Pinpoint the cell where the given text exists, returning its (X, Y) midpoint coordinate. 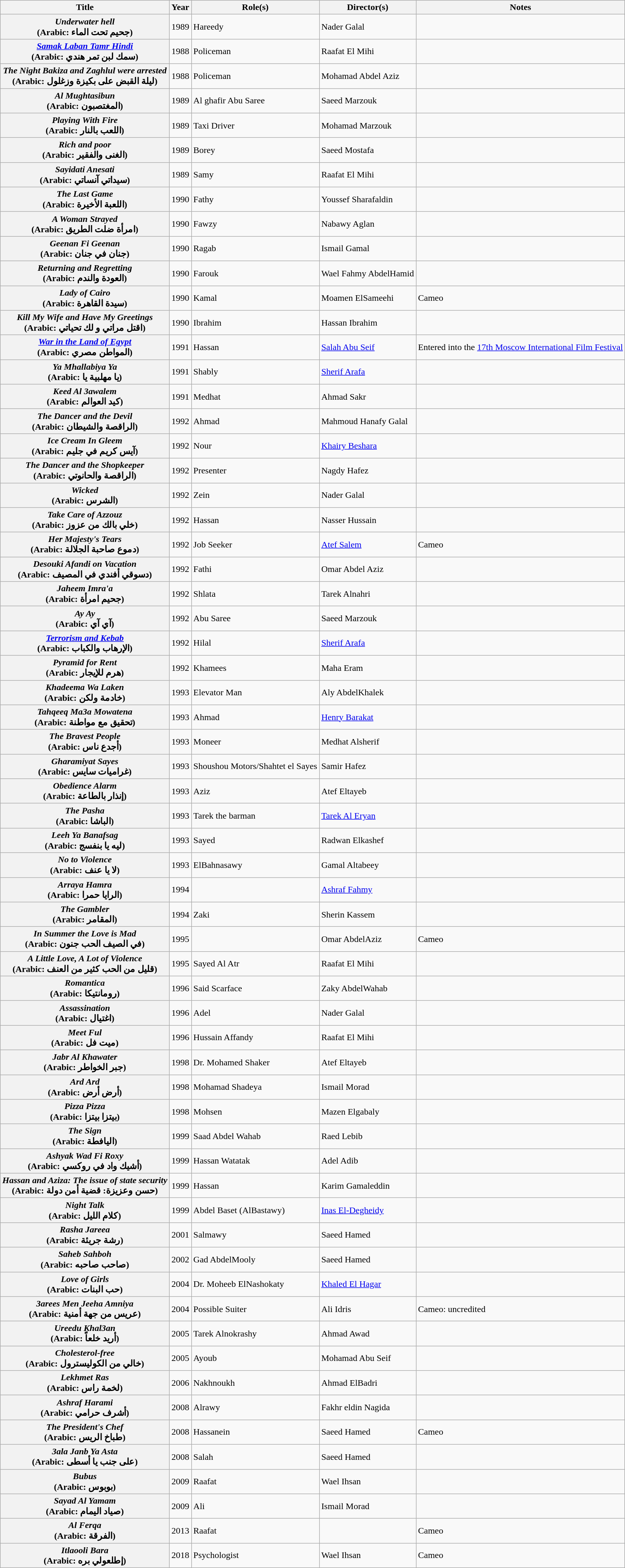
Take Care of Azzouz(Arabic: خلي بالك من عزوز) (85, 520)
Mohamad Shadeya (255, 1087)
Sayidati Anesati(Arabic: سيداتي آنساتي) (85, 175)
2006 (180, 1383)
Playing With Fire(Arabic: اللعب بالنار) (85, 125)
Dr. Mohamed Shaker (255, 1062)
Adel (255, 1013)
Omar AbdelAziz (368, 939)
Saad Abdel Wahab (255, 1136)
2002 (180, 1259)
Ashraf Fahmy (368, 890)
Khadeema Wa Laken(Arabic: خادمة ولكن) (85, 693)
Moneer (255, 742)
Possible Suiter (255, 1309)
Aly AbdelKhalek (368, 693)
Al Mughtasibun(Arabic: المغتصبون) (85, 101)
Ayoub (255, 1358)
Khaled El Hagar (368, 1285)
Inas El-Degheidy (368, 1211)
Gharamiyat Sayes(Arabic: غراميات سايس) (85, 767)
Al ghafir Abu Saree (255, 101)
Kamal (255, 298)
Shably (255, 372)
Lekhmet Ras(Arabic: لخمة راس) (85, 1383)
Presenter (255, 470)
Role(s) (255, 7)
Ibrahim (255, 323)
Salah Abu Seif (368, 347)
Tarek Alnokrashy (255, 1334)
Salmawy (255, 1235)
Bubus(Arabic: بوبوس) (85, 1482)
Salah (255, 1457)
Borey (255, 150)
Cameo: uncredited (520, 1309)
Adel Adib (368, 1161)
War in the Land of Egypt(Arabic: المواطن مصري) (85, 347)
Zaky AbdelWahab (368, 988)
Dr. Moheeb ElNashokaty (255, 1285)
In Summer the Love is Mad(Arabic: في الصيف الحب جنون) (85, 939)
Ard Ard(Arabic: أرض أرض) (85, 1087)
Samir Hafez (368, 767)
Aziz (255, 791)
Director(s) (368, 7)
Fawzy (255, 224)
Samak Laban Tamr Hindi(Arabic: سمك لبن تمر هندي) (85, 51)
Gad AbdelMooly (255, 1259)
Farouk (255, 273)
Zein (255, 496)
Notes (520, 7)
Ice Cream In Gleem(Arabic: آيس كريم في جليم) (85, 446)
The Dancer and the Shopkeeper(Arabic: الراقصة والحانوتي) (85, 470)
Shlata (255, 594)
Ashraf Harami(Arabic: أشرف حرامي) (85, 1408)
Entered into the 17th Moscow International Film Festival (520, 347)
Hassan Ibrahim (368, 323)
3ala Janb Ya Asta(Arabic: على جنب يا أسطى) (85, 1457)
Zaki (255, 914)
Hassan Watatak (255, 1161)
Hilal (255, 643)
Medhat Alsherif (368, 742)
The President's Chef(Arabic: طباخ الريس) (85, 1432)
Sherin Kassem (368, 914)
Jabr Al Khawater(Arabic: جبر الخواطر) (85, 1062)
Karim Gamaleddin (368, 1185)
Nagdy Hafez (368, 470)
Ahmad Awad (368, 1334)
Terrorism and Kebab(Arabic: الإرهاب والكباب) (85, 643)
Mohamad Abu Seif (368, 1358)
Gamal Altabeey (368, 865)
Taxi Driver (255, 125)
2013 (180, 1531)
Nour (255, 446)
Tarek the barman (255, 816)
Itlaooli Bara(Arabic: إطلعولي بره) (85, 1556)
Meet Ful(Arabic: ميت فل) (85, 1038)
Khairy Beshara (368, 446)
Ureedu Khal3an(Arabic: أريد خلعاً) (85, 1334)
Atef Salem (368, 545)
The Gambler(Arabic: المقامر) (85, 914)
Year (180, 7)
Underwater hell(Arabic: جحيم تحت الماء) (85, 27)
Samy (255, 175)
Romantica(Arabic: رومانتيكا) (85, 988)
Rasha Jareea(Arabic: رشة جريئة) (85, 1235)
Henry Barakat (368, 717)
Jaheem Imra'a(Arabic: جحيم امرأة) (85, 594)
Love of Girls(Arabic: حب البنات) (85, 1285)
No to Violence(Arabic: لا يا عنف) (85, 865)
Ya Mhallabiya Ya(Arabic: يا مهلبية يا) (85, 372)
Tahqeeq Ma3a Mowatena(Arabic: تحقيق مع مواطنة) (85, 717)
Wael Fahmy AbdelHamid (368, 273)
Mohamad Marzouk (368, 125)
The Bravest People(Arabic: أجدع ناس) (85, 742)
Omar Abdel Aziz (368, 569)
The Pasha(Arabic: الباشا) (85, 816)
Ashyak Wad Fi Roxy(Arabic: أشيك واد في روكسي) (85, 1161)
Ali (255, 1506)
Her Majesty's Tears(Arabic: دموع صاحبة الجلالة) (85, 545)
Medhat (255, 396)
Tarek Al Eryan (368, 816)
Hassan and Aziza: The issue of state security(Arabic: حسن وعزيزة: قضية أمن دولة) (85, 1185)
Night Talk(Arabic: كلام الليل) (85, 1211)
Shoushou Motors/Shahtet el Sayes (255, 767)
Nakhnoukh (255, 1383)
Desouki Afandi on Vacation(Arabic: دسوقي أفندي في المصيف) (85, 569)
Ahmad Sakr (368, 396)
3arees Men Jeeha Amniya(Arabic: عريس من جهة أمنية) (85, 1309)
Title (85, 7)
Cholesterol-free(Arabic: خالي من الكوليسترول) (85, 1358)
Said Scarface (255, 988)
Geenan Fi Geenan(Arabic: جنان في جنان) (85, 249)
2001 (180, 1235)
Fathy (255, 199)
Fakhr eldin Nagida (368, 1408)
Ismail Gamal (368, 249)
Alrawy (255, 1408)
Tarek Alnahri (368, 594)
Mohsen (255, 1112)
ElBahnasawy (255, 865)
The Last Game(Arabic: اللعبة الأخيرة) (85, 199)
Sayad Al Yamam(Arabic: صياد اليمام) (85, 1506)
Hassanein (255, 1432)
Kill My Wife and Have My Greetings(Arabic: اقتل مراتي و لك تحياتي) (85, 323)
The Night Bakiza and Zaghlul were arrested(Arabic: ليلة القبض على بكيزة وزغلول) (85, 76)
Abdel Baset (AlBastawy) (255, 1211)
Sayed Al Atr (255, 964)
Pizza Pizza(Arabic: بيتزا بيتزا) (85, 1112)
Ali Idris (368, 1309)
Mahmoud Hanafy Galal (368, 422)
2018 (180, 1556)
The Dancer and the Devil(Arabic: الراقصة والشيطان) (85, 422)
Mazen Elgabaly (368, 1112)
Elevator Man (255, 693)
Keed Al 3awalem(Arabic: كيد العوالم) (85, 396)
Sayed (255, 840)
Rich and poor(Arabic: الغنى والفقير) (85, 150)
Youssef Sharafaldin (368, 199)
Saheb Sahboh(Arabic: صاحب صاحبه) (85, 1259)
Pyramid for Rent(Arabic: هرم للإيجار) (85, 668)
A Woman Strayed(Arabic: امرأة ضلت الطريق) (85, 224)
Ahmad ElBadri (368, 1383)
Arraya Hamra(Arabic: الرايا حمرا) (85, 890)
Al Ferqa(Arabic: الفرقة) (85, 1531)
The Sign(Arabic: اليافطة) (85, 1136)
Psychologist (255, 1556)
Leeh Ya Banafsag(Arabic: ليه يا بنفسج) (85, 840)
Hareedy (255, 27)
Radwan Elkashef (368, 840)
Job Seeker (255, 545)
Ay Ay(Arabic: آي آي) (85, 619)
Returning and Regretting(Arabic: العودة والندم) (85, 273)
Moamen ElSameehi (368, 298)
Hussain Affandy (255, 1038)
Nabawy Aglan (368, 224)
Assassination(Arabic: اغتيال) (85, 1013)
Khamees (255, 668)
Maha Eram (368, 668)
Saeed Mostafa (368, 150)
Wicked(Arabic: الشرس) (85, 496)
A Little Love, A Lot of Violence(Arabic: قليل من الحب كثير من العنف) (85, 964)
Ragab (255, 249)
Fathi (255, 569)
Abu Saree (255, 619)
Nasser Hussain (368, 520)
Raed Lebib (368, 1136)
Mohamad Abdel Aziz (368, 76)
Obedience Alarm(Arabic: إنذار بالطاعة) (85, 791)
Lady of Cairo(Arabic: سيدة القاهرة) (85, 298)
